Capture the cell that displays the provided text and extract its [x, y] central coordinate. 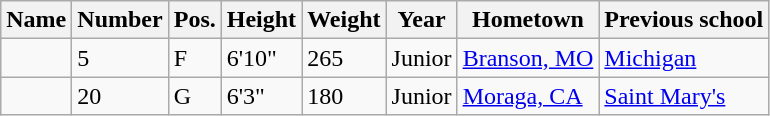
Name [36, 20]
6'3" [261, 96]
Michigan [684, 58]
G [194, 96]
Number [120, 20]
Pos. [194, 20]
Previous school [684, 20]
6'10" [261, 58]
Height [261, 20]
265 [344, 58]
Moraga, CA [528, 96]
Saint Mary's [684, 96]
5 [120, 58]
Year [422, 20]
Weight [344, 20]
Hometown [528, 20]
20 [120, 96]
180 [344, 96]
Branson, MO [528, 58]
F [194, 58]
